Search for the cell housing the specified text and yield its (x, y) center coordinate. 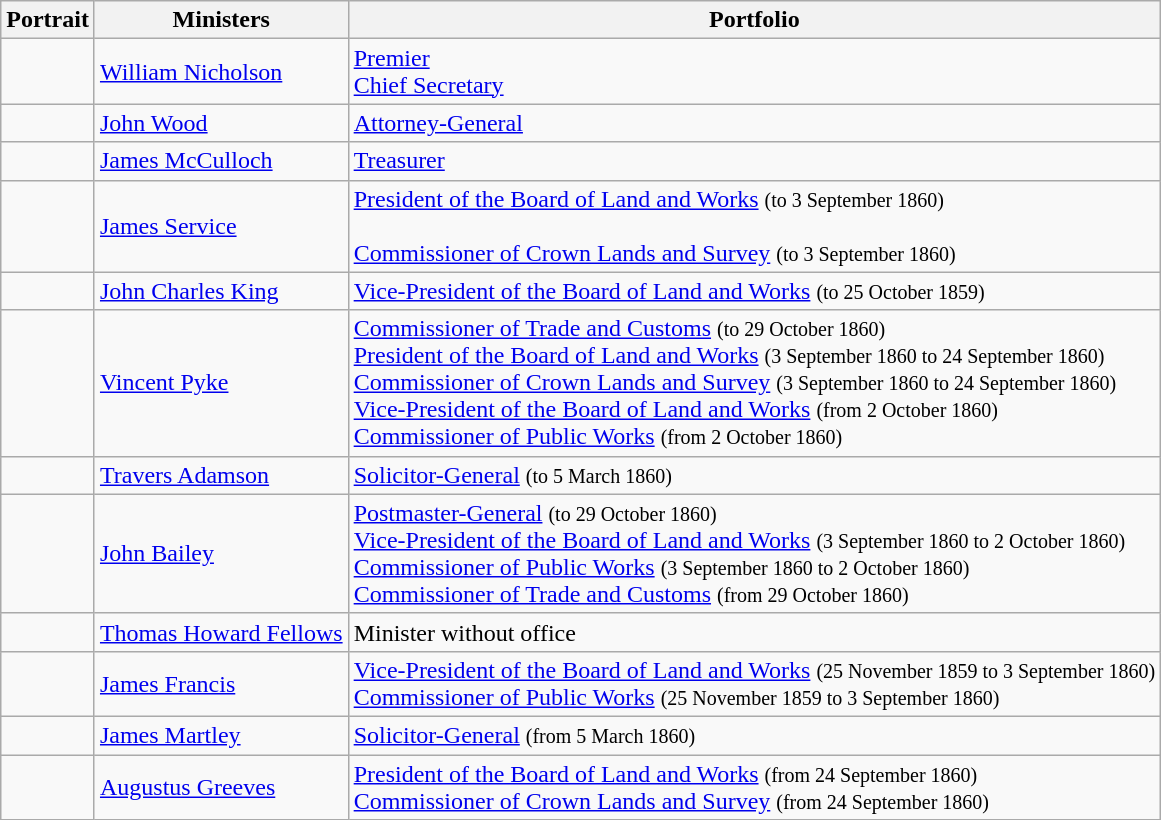
President of the Board of Land and Works (from 24 September 1860)Commissioner of Crown Lands and Survey (from 24 September 1860) (754, 786)
James McCulloch (221, 161)
Vincent Pyke (221, 383)
Solicitor-General (to 5 March 1860) (754, 475)
Attorney-General (754, 123)
Solicitor-General (from 5 March 1860) (754, 735)
William Nicholson (221, 72)
Ministers (221, 20)
PremierChief Secretary (754, 72)
James Francis (221, 684)
John Charles King (221, 291)
James Service (221, 226)
Vice-President of the Board of Land and Works (to 25 October 1859) (754, 291)
James Martley (221, 735)
President of the Board of Land and Works (to 3 September 1860)Commissioner of Crown Lands and Survey (to 3 September 1860) (754, 226)
Treasurer (754, 161)
Minister without office (754, 632)
Augustus Greeves (221, 786)
Thomas Howard Fellows (221, 632)
Travers Adamson (221, 475)
Portrait (48, 20)
John Bailey (221, 554)
Portfolio (754, 20)
John Wood (221, 123)
